Output the [x, y] coordinate of the center of the cell containing the given text.  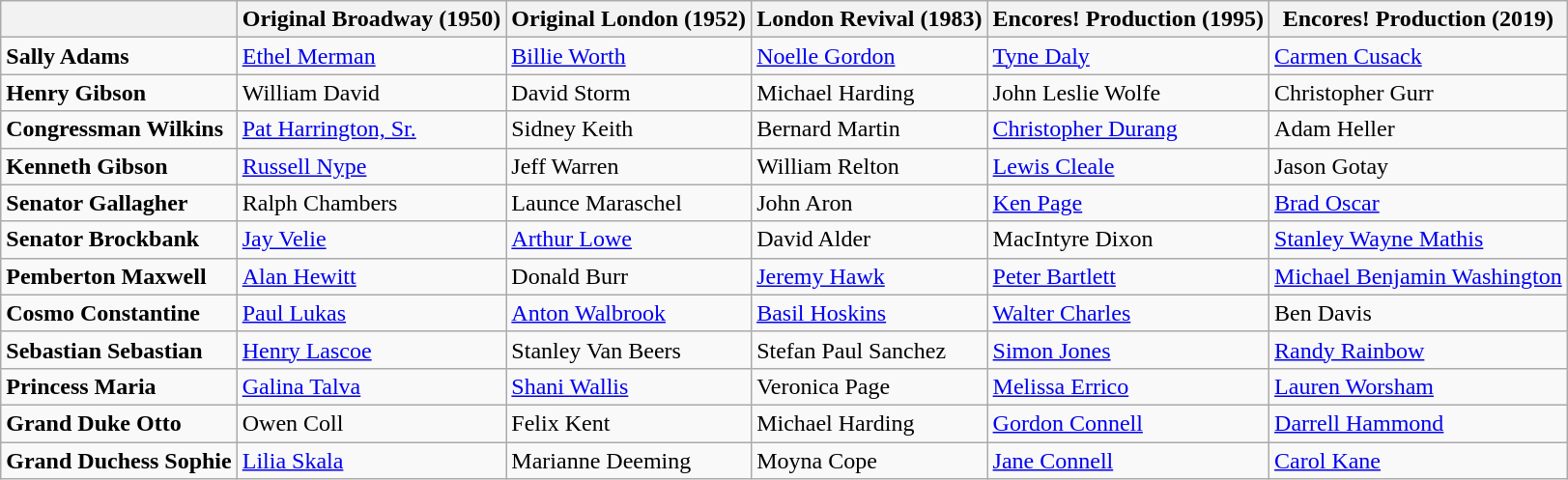
Jay Velie [371, 240]
Moyna Cope [870, 461]
William David [371, 93]
Stanley Wayne Mathis [1418, 240]
Owen Coll [371, 423]
Grand Duchess Sophie [119, 461]
Original London (1952) [629, 19]
Jeremy Hawk [870, 276]
Walter Charles [1128, 313]
Jason Gotay [1418, 166]
Launce Maraschel [629, 203]
Stefan Paul Sanchez [870, 350]
Donald Burr [629, 276]
Congressman Wilkins [119, 129]
Carmen Cusack [1418, 56]
Russell Nype [371, 166]
Henry Lascoe [371, 350]
Christopher Gurr [1418, 93]
Senator Brockbank [119, 240]
Encores! Production (1995) [1128, 19]
Noelle Gordon [870, 56]
Sally Adams [119, 56]
Jane Connell [1128, 461]
Shani Wallis [629, 386]
Pemberton Maxwell [119, 276]
Henry Gibson [119, 93]
Darrell Hammond [1418, 423]
Ben Davis [1418, 313]
Bernard Martin [870, 129]
Tyne Daly [1128, 56]
Anton Walbrook [629, 313]
Lewis Cleale [1128, 166]
Carol Kane [1418, 461]
Melissa Errico [1128, 386]
Galina Talva [371, 386]
Paul Lukas [371, 313]
Sebastian Sebastian [119, 350]
Encores! Production (2019) [1418, 19]
Cosmo Constantine [119, 313]
Jeff Warren [629, 166]
Grand Duke Otto [119, 423]
Billie Worth [629, 56]
MacIntyre Dixon [1128, 240]
Arthur Lowe [629, 240]
Ken Page [1128, 203]
Sidney Keith [629, 129]
Alan Hewitt [371, 276]
Ralph Chambers [371, 203]
Randy Rainbow [1418, 350]
Simon Jones [1128, 350]
Lilia Skala [371, 461]
London Revival (1983) [870, 19]
Christopher Durang [1128, 129]
Kenneth Gibson [119, 166]
Princess Maria [119, 386]
John Leslie Wolfe [1128, 93]
Lauren Worsham [1418, 386]
Stanley Van Beers [629, 350]
Marianne Deeming [629, 461]
Ethel Merman [371, 56]
William Relton [870, 166]
David Storm [629, 93]
Pat Harrington, Sr. [371, 129]
Basil Hoskins [870, 313]
Veronica Page [870, 386]
Peter Bartlett [1128, 276]
John Aron [870, 203]
Michael Benjamin Washington [1418, 276]
Brad Oscar [1418, 203]
Senator Gallagher [119, 203]
Original Broadway (1950) [371, 19]
Felix Kent [629, 423]
Gordon Connell [1128, 423]
Adam Heller [1418, 129]
David Alder [870, 240]
